Return [x, y] of the center of cell containing provided text 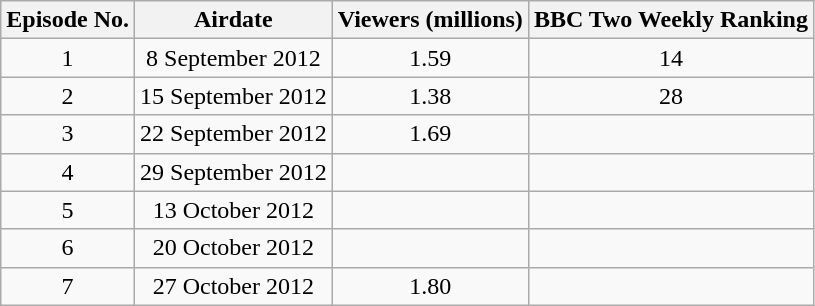
20 October 2012 [234, 248]
22 September 2012 [234, 134]
2 [68, 96]
8 September 2012 [234, 58]
6 [68, 248]
15 September 2012 [234, 96]
Episode No. [68, 20]
1.80 [430, 286]
5 [68, 210]
Airdate [234, 20]
3 [68, 134]
1.69 [430, 134]
14 [670, 58]
7 [68, 286]
1.38 [430, 96]
13 October 2012 [234, 210]
BBC Two Weekly Ranking [670, 20]
27 October 2012 [234, 286]
29 September 2012 [234, 172]
1 [68, 58]
28 [670, 96]
Viewers (millions) [430, 20]
4 [68, 172]
1.59 [430, 58]
